Capture the cell that displays the provided text and extract its (x, y) central coordinate. 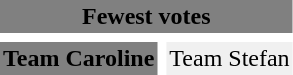
Team Stefan (229, 58)
Fewest votes (146, 16)
Team Caroline (78, 58)
